Return the [X, Y] coordinate for the center point of the cell that contains the specified text.  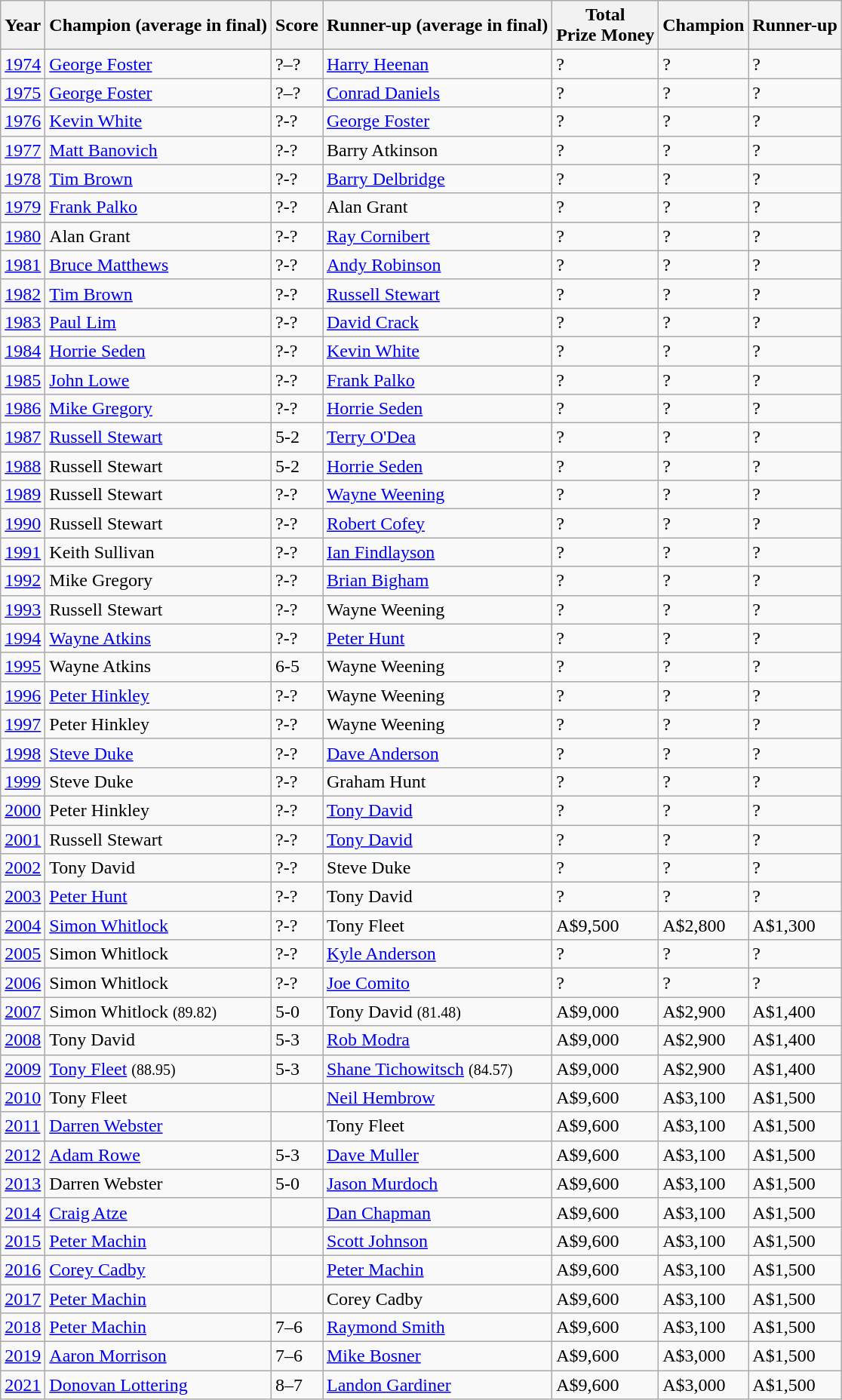
Adam Rowe [158, 1155]
1999 [23, 781]
2005 [23, 954]
2004 [23, 926]
1976 [23, 121]
1993 [23, 609]
Dan Chapman [438, 1212]
1982 [23, 293]
Barry Atkinson [438, 150]
1990 [23, 523]
1980 [23, 236]
Barry Delbridge [438, 179]
Simon Whitlock (89.82) [158, 1012]
2017 [23, 1298]
Dave Muller [438, 1155]
2018 [23, 1328]
Graham Hunt [438, 781]
Shane Tichowitsch (84.57) [438, 1069]
Raymond Smith [438, 1328]
1997 [23, 724]
Mike Bosner [438, 1356]
2011 [23, 1126]
1984 [23, 351]
1985 [23, 379]
Keith Sullivan [158, 552]
1994 [23, 638]
2012 [23, 1155]
Ian Findlayson [438, 552]
Joe Comito [438, 983]
Craig Atze [158, 1212]
Harry Heenan [438, 64]
A$2,800 [703, 926]
2000 [23, 810]
2015 [23, 1241]
2006 [23, 983]
Neil Hembrow [438, 1098]
Ray Cornibert [438, 236]
2010 [23, 1098]
Terry O'Dea [438, 437]
1981 [23, 265]
A$9,500 [605, 926]
Conrad Daniels [438, 93]
Robert Cofey [438, 523]
1996 [23, 695]
Champion (average in final) [158, 26]
1983 [23, 322]
2003 [23, 897]
1988 [23, 466]
1974 [23, 64]
2013 [23, 1184]
1975 [23, 93]
2008 [23, 1040]
Champion [703, 26]
1979 [23, 207]
David Crack [438, 322]
Matt Banovich [158, 150]
1987 [23, 437]
2001 [23, 840]
Year [23, 26]
2002 [23, 868]
Runner-up [795, 26]
Tony David (81.48) [438, 1012]
TotalPrize Money [605, 26]
Score [297, 26]
1978 [23, 179]
Landon Gardiner [438, 1385]
1995 [23, 667]
2021 [23, 1385]
1977 [23, 150]
Dave Anderson [438, 753]
2016 [23, 1270]
2014 [23, 1212]
John Lowe [158, 379]
Kyle Anderson [438, 954]
Aaron Morrison [158, 1356]
Tony Fleet (88.95) [158, 1069]
1998 [23, 753]
Paul Lim [158, 322]
2007 [23, 1012]
A$1,300 [795, 926]
2009 [23, 1069]
1992 [23, 581]
1989 [23, 495]
1986 [23, 409]
Andy Robinson [438, 265]
Jason Murdoch [438, 1184]
1991 [23, 552]
Donovan Lottering [158, 1385]
Bruce Matthews [158, 265]
Runner-up (average in final) [438, 26]
8–7 [297, 1385]
6-5 [297, 667]
Rob Modra [438, 1040]
Brian Bigham [438, 581]
2019 [23, 1356]
Scott Johnson [438, 1241]
